For the text-containing cell, return its midpoint in [x, y] coordinate format. 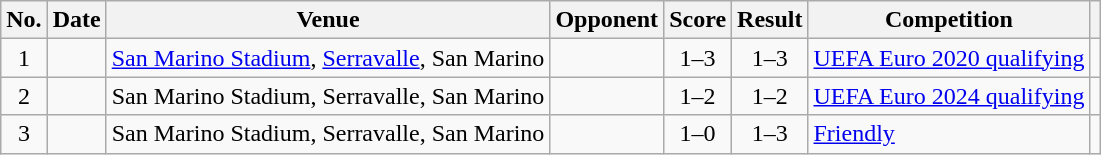
1–0 [698, 134]
2 [24, 96]
1 [24, 58]
Result [770, 20]
Score [698, 20]
No. [24, 20]
Date [76, 20]
Opponent [607, 20]
Competition [949, 20]
Venue [328, 20]
UEFA Euro 2020 qualifying [949, 58]
Friendly [949, 134]
3 [24, 134]
UEFA Euro 2024 qualifying [949, 96]
